For the text-containing cell, return its midpoint in [X, Y] coordinate format. 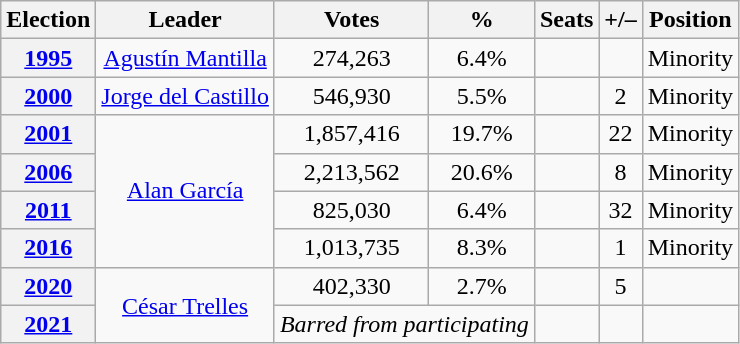
+/– [620, 20]
8 [620, 172]
32 [620, 210]
2000 [48, 96]
5 [620, 286]
1 [620, 248]
Seats [566, 20]
2001 [48, 134]
19.7% [482, 134]
20.6% [482, 172]
1,857,416 [351, 134]
1995 [48, 58]
825,030 [351, 210]
2,213,562 [351, 172]
2006 [48, 172]
274,263 [351, 58]
1,013,735 [351, 248]
Jorge del Castillo [186, 96]
Agustín Mantilla [186, 58]
Election [48, 20]
22 [620, 134]
César Trelles [186, 305]
Alan García [186, 191]
2.7% [482, 286]
Leader [186, 20]
2020 [48, 286]
2021 [48, 324]
2016 [48, 248]
Position [690, 20]
% [482, 20]
5.5% [482, 96]
2 [620, 96]
8.3% [482, 248]
402,330 [351, 286]
2011 [48, 210]
Barred from participating [404, 324]
Votes [351, 20]
546,930 [351, 96]
